Determine the (X, Y) coordinate at the center of the cell enclosing the given text.  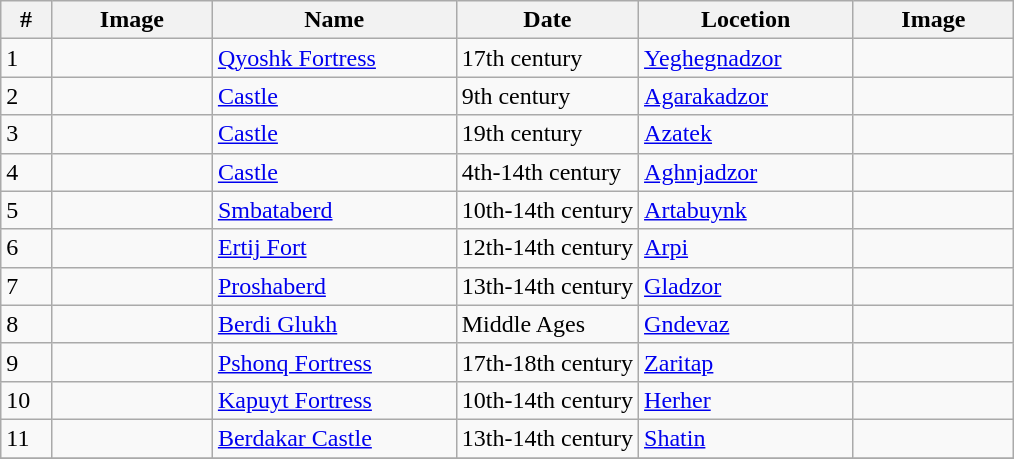
3 (26, 134)
9 (26, 362)
5 (26, 210)
Name (334, 20)
Aghnjadzor (746, 172)
Arpi (746, 248)
Herher (746, 400)
Yeghegnadzor (746, 58)
Pshonq Fortress (334, 362)
Gndevaz (746, 324)
# (26, 20)
Smbataberd (334, 210)
Shatin (746, 438)
Artabuynk (746, 210)
Date (547, 20)
12th-14th century (547, 248)
1 (26, 58)
9th century (547, 96)
4 (26, 172)
6 (26, 248)
Gladzor (746, 286)
Proshaberd (334, 286)
Locetion (746, 20)
19th century (547, 134)
Qyoshk Fortress (334, 58)
7 (26, 286)
Middle Ages (547, 324)
2 (26, 96)
Berdi Glukh (334, 324)
Zaritap (746, 362)
17th century (547, 58)
4th-14th century (547, 172)
Azatek (746, 134)
Ertij Fort (334, 248)
Berdakar Castle (334, 438)
11 (26, 438)
Agarakadzor (746, 96)
Kapuyt Fortress (334, 400)
10 (26, 400)
8 (26, 324)
17th-18th century (547, 362)
